Identify which cell holds the provided text, then report its (X, Y) central coordinate. 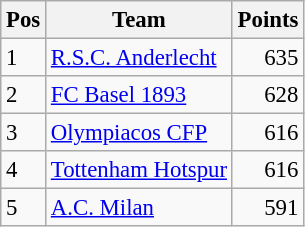
4 (24, 170)
628 (268, 95)
591 (268, 208)
5 (24, 208)
Olympiacos CFP (140, 133)
635 (268, 58)
3 (24, 133)
Tottenham Hotspur (140, 170)
1 (24, 58)
A.C. Milan (140, 208)
Pos (24, 20)
2 (24, 95)
Team (140, 20)
R.S.C. Anderlecht (140, 58)
FC Basel 1893 (140, 95)
Points (268, 20)
